Return (X, Y) of the center of cell containing provided text 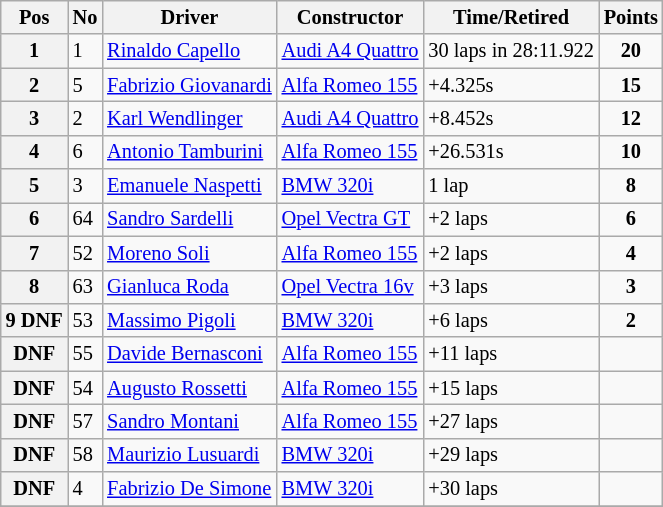
+4.325s (510, 85)
Sandro Montani (189, 421)
57 (86, 421)
10 (631, 152)
Davide Bernasconi (189, 354)
Maurizio Lusuardi (189, 455)
Time/Retired (510, 17)
Moreno Soli (189, 253)
12 (631, 118)
No (86, 17)
Augusto Rossetti (189, 388)
+3 laps (510, 287)
+26.531s (510, 152)
+27 laps (510, 421)
Emanuele Naspetti (189, 186)
+15 laps (510, 388)
20 (631, 51)
9 DNF (34, 320)
55 (86, 354)
52 (86, 253)
Fabrizio De Simone (189, 489)
+30 laps (510, 489)
63 (86, 287)
1 lap (510, 186)
+8.452s (510, 118)
Driver (189, 17)
Massimo Pigoli (189, 320)
Constructor (350, 17)
58 (86, 455)
15 (631, 85)
Fabrizio Giovanardi (189, 85)
Karl Wendlinger (189, 118)
Rinaldo Capello (189, 51)
Gianluca Roda (189, 287)
Points (631, 17)
54 (86, 388)
Antonio Tamburini (189, 152)
7 (34, 253)
+29 laps (510, 455)
Opel Vectra 16v (350, 287)
Sandro Sardelli (189, 219)
64 (86, 219)
53 (86, 320)
+11 laps (510, 354)
+6 laps (510, 320)
30 laps in 28:11.922 (510, 51)
Opel Vectra GT (350, 219)
Pos (34, 17)
